Detect which cell encompasses the target text, then output its (x, y) center coordinate. 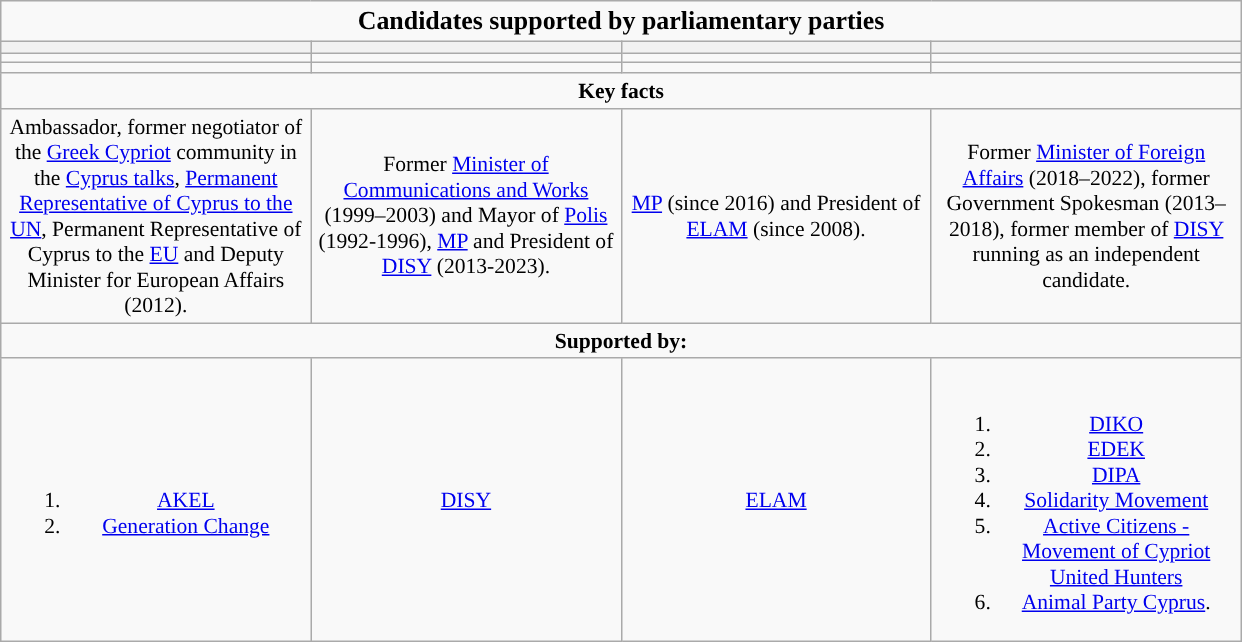
AKELGeneration Change (156, 500)
ELAM (776, 500)
Former Minister of Communications and Works (1999–2003) and Mayor of Polis (1992-1996), MP and President of DISY (2013-2023). (466, 216)
DISY (466, 500)
MP (since 2016) and President of ELAM (since 2008). (776, 216)
DIKOEDEKDIPASolidarity MovementActive Citizens - Movement of Cypriot United HuntersAnimal Party Cyprus. (1086, 500)
Candidates supported by parliamentary parties (621, 21)
Key facts (621, 91)
Supported by: (621, 341)
Former Minister of Foreign Affairs (2018–2022), former Government Spokesman (2013–2018), former member of DISY running as an independent candidate. (1086, 216)
